Extract the [X, Y] coordinate from the center of the cell holding the provided text.  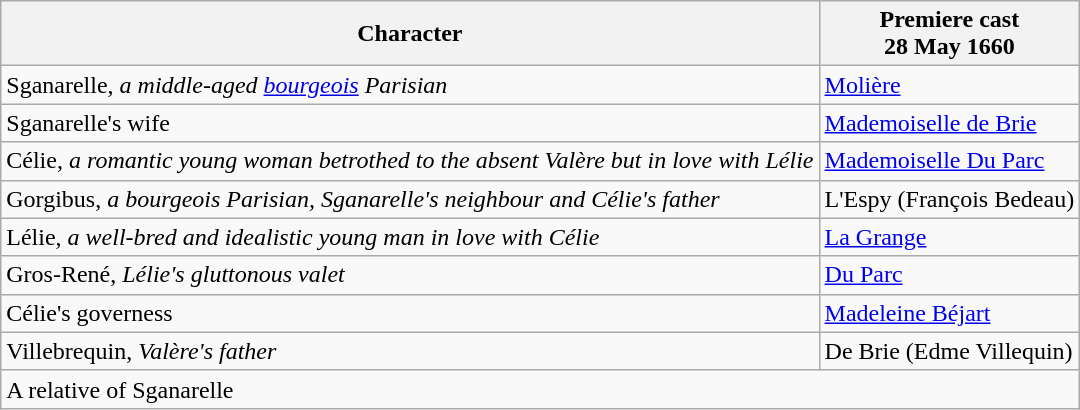
Madeleine Béjart [950, 313]
Premiere cast28 May 1660 [950, 34]
A relative of Sganarelle [540, 389]
Character [410, 34]
L'Espy (François Bedeau) [950, 199]
Sganarelle, a middle-aged bourgeois Parisian [410, 85]
La Grange [950, 237]
Mademoiselle de Brie [950, 123]
Gorgibus, a bourgeois Parisian, Sganarelle's neighbour and Célie's father [410, 199]
Villebrequin, Valère's father [410, 351]
Gros-René, Lélie's gluttonous valet [410, 275]
Lélie, a well-bred and idealistic young man in love with Célie [410, 237]
Du Parc [950, 275]
Molière [950, 85]
Sganarelle's wife [410, 123]
De Brie (Edme Villequin) [950, 351]
Célie, a romantic young woman betrothed to the absent Valère but in love with Lélie [410, 161]
Célie's governess [410, 313]
Mademoiselle Du Parc [950, 161]
